Find where the given text appears and provide that cell's center as (x, y) coordinate. 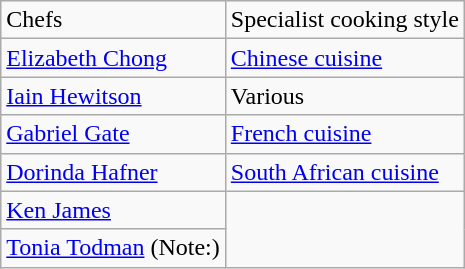
Dorinda Hafner (114, 172)
French cuisine (344, 134)
South African cuisine (344, 172)
Chefs (114, 20)
Ken James (114, 210)
Chinese cuisine (344, 58)
Elizabeth Chong (114, 58)
Various (344, 96)
Gabriel Gate (114, 134)
Specialist cooking style (344, 20)
Iain Hewitson (114, 96)
Tonia Todman (Note:) (114, 248)
